Output the [x, y] coordinate of the center of the cell containing the given text.  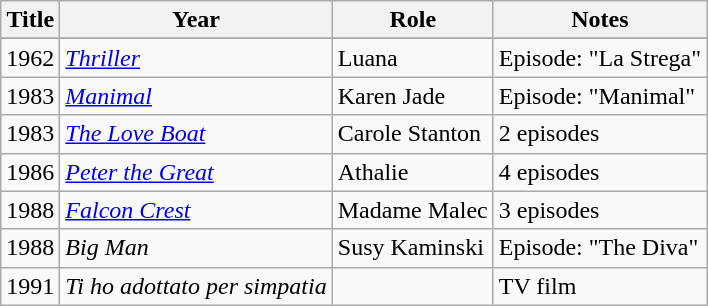
Manimal [196, 96]
2 episodes [600, 134]
Year [196, 20]
Notes [600, 20]
Madame Malec [412, 210]
Role [412, 20]
The Love Boat [196, 134]
Ti ho adottato per simpatia [196, 286]
Carole Stanton [412, 134]
4 episodes [600, 172]
Episode: "The Diva" [600, 248]
Karen Jade [412, 96]
Episode: "La Strega" [600, 58]
Episode: "Manimal" [600, 96]
Peter the Great [196, 172]
3 episodes [600, 210]
Thriller [196, 58]
Falcon Crest [196, 210]
Athalie [412, 172]
1986 [30, 172]
Susy Kaminski [412, 248]
Big Man [196, 248]
Luana [412, 58]
1962 [30, 58]
Title [30, 20]
1991 [30, 286]
TV film [600, 286]
